Output the [X, Y] coordinate of the center of the cell containing the given text.  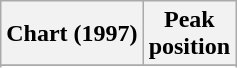
Peakposition [189, 34]
Chart (1997) [72, 34]
